Detect which cell encompasses the target text, then output its [x, y] center coordinate. 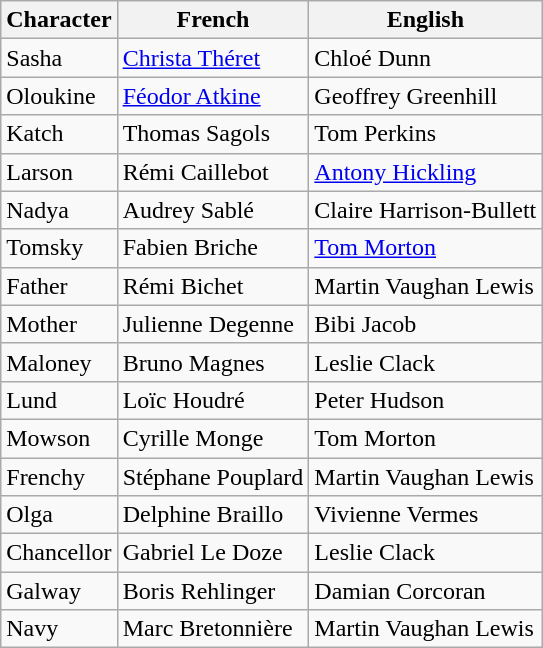
Damian Corcoran [426, 591]
Father [59, 286]
Sasha [59, 58]
Chloé Dunn [426, 58]
Katch [59, 134]
Audrey Sablé [213, 210]
Geoffrey Greenhill [426, 96]
Marc Bretonnière [213, 629]
Peter Hudson [426, 400]
Fabien Briche [213, 248]
Galway [59, 591]
Gabriel Le Doze [213, 553]
Character [59, 20]
Tomsky [59, 248]
Vivienne Vermes [426, 515]
Thomas Sagols [213, 134]
Cyrille Monge [213, 438]
French [213, 20]
Féodor Atkine [213, 96]
Bruno Magnes [213, 362]
Nadya [59, 210]
Chancellor [59, 553]
Frenchy [59, 477]
Navy [59, 629]
Stéphane Pouplard [213, 477]
Maloney [59, 362]
English [426, 20]
Julienne Degenne [213, 324]
Mowson [59, 438]
Bibi Jacob [426, 324]
Antony Hickling [426, 172]
Oloukine [59, 96]
Olga [59, 515]
Larson [59, 172]
Christa Théret [213, 58]
Mother [59, 324]
Rémi Bichet [213, 286]
Delphine Braillo [213, 515]
Tom Perkins [426, 134]
Boris Rehlinger [213, 591]
Lund [59, 400]
Claire Harrison-Bullett [426, 210]
Loïc Houdré [213, 400]
Rémi Caillebot [213, 172]
